Return the [X, Y] coordinate for the center point of the cell that contains the specified text.  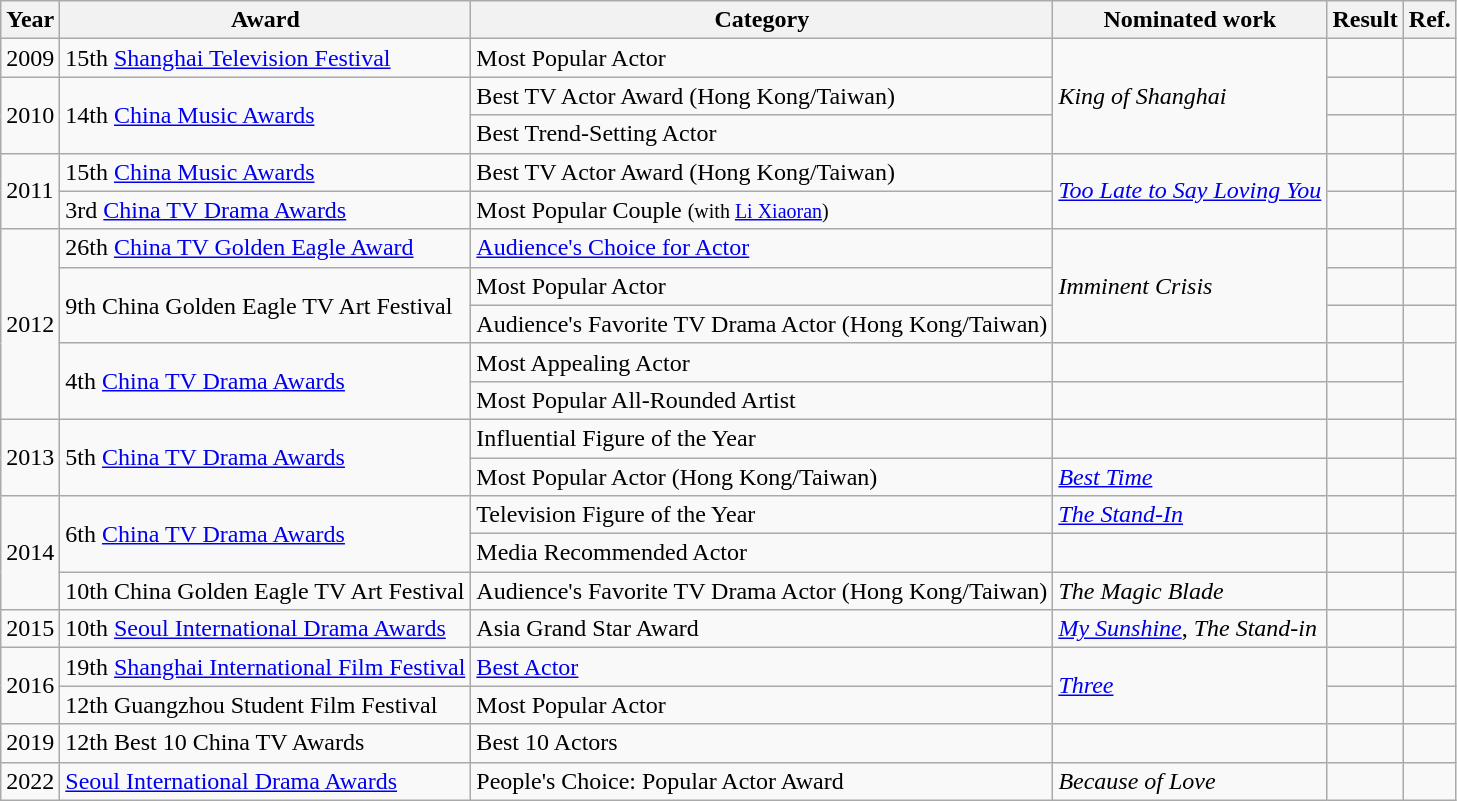
26th China TV Golden Eagle Award [266, 248]
Television Figure of the Year [762, 515]
2009 [30, 58]
Best Actor [762, 667]
10th China Golden Eagle TV Art Festival [266, 591]
Most Popular All-Rounded Artist [762, 400]
Ref. [1430, 20]
Three [1190, 686]
15th Shanghai Television Festival [266, 58]
2011 [30, 191]
4th China TV Drama Awards [266, 381]
Imminent Crisis [1190, 286]
Because of Love [1190, 781]
My Sunshine, The Stand-in [1190, 629]
3rd China TV Drama Awards [266, 210]
King of Shanghai [1190, 96]
Media Recommended Actor [762, 553]
12th Best 10 China TV Awards [266, 743]
5th China TV Drama Awards [266, 457]
15th China Music Awards [266, 172]
Award [266, 20]
Nominated work [1190, 20]
2016 [30, 686]
12th Guangzhou Student Film Festival [266, 705]
2022 [30, 781]
Most Popular Actor (Hong Kong/Taiwan) [762, 477]
Best 10 Actors [762, 743]
Asia Grand Star Award [762, 629]
9th China Golden Eagle TV Art Festival [266, 305]
Result [1365, 20]
2012 [30, 324]
Audience's Choice for Actor [762, 248]
The Stand-In [1190, 515]
10th Seoul International Drama Awards [266, 629]
Most Appealing Actor [762, 362]
Category [762, 20]
6th China TV Drama Awards [266, 534]
2013 [30, 457]
People's Choice: Popular Actor Award [762, 781]
Influential Figure of the Year [762, 438]
2014 [30, 553]
14th China Music Awards [266, 115]
The Magic Blade [1190, 591]
Too Late to Say Loving You [1190, 191]
Seoul International Drama Awards [266, 781]
Best Time [1190, 477]
Most Popular Couple (with Li Xiaoran) [762, 210]
2019 [30, 743]
19th Shanghai International Film Festival [266, 667]
Year [30, 20]
Best Trend-Setting Actor [762, 134]
2010 [30, 115]
2015 [30, 629]
